Extract the (x, y) coordinate from the center of the cell holding the provided text.  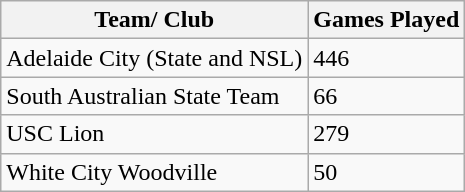
Games Played (386, 20)
50 (386, 172)
66 (386, 96)
South Australian State Team (154, 96)
USC Lion (154, 134)
Team/ Club (154, 20)
White City Woodville (154, 172)
446 (386, 58)
Adelaide City (State and NSL) (154, 58)
279 (386, 134)
